Capture the cell that displays the provided text and extract its [x, y] central coordinate. 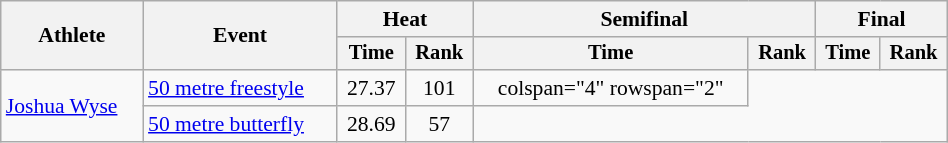
27.37 [372, 88]
50 metre freestyle [240, 88]
Event [240, 36]
Heat [405, 19]
Athlete [72, 36]
Joshua Wyse [72, 106]
Final [882, 19]
colspan="4" rowspan="2" [611, 88]
28.69 [372, 124]
101 [440, 88]
50 metre butterfly [240, 124]
57 [440, 124]
Semifinal [644, 19]
